Provide the (x, y) coordinate of the cell's center where the given text is located.  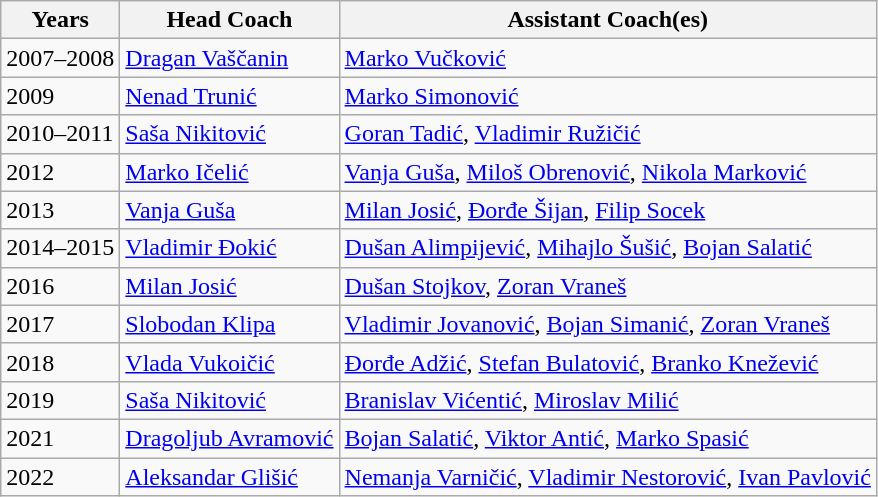
2021 (60, 438)
Years (60, 20)
2007–2008 (60, 58)
Branislav Vićentić, Miroslav Milić (608, 400)
Head Coach (230, 20)
Marko Simonović (608, 96)
2010–2011 (60, 134)
Vlada Vukoičić (230, 362)
Vladimir Đokić (230, 248)
Vanja Guša, Miloš Obrenović, Nikola Marković (608, 172)
Milan Josić, Đorđe Šijan, Filip Socek (608, 210)
Assistant Coach(es) (608, 20)
2014–2015 (60, 248)
Đorđe Adžić, Stefan Bulatović, Branko Knežević (608, 362)
2017 (60, 324)
Dušan Alimpijević, Mihajlo Šušić, Bojan Salatić (608, 248)
Milan Josić (230, 286)
2018 (60, 362)
Goran Tadić, Vladimir Ružičić (608, 134)
Bojan Salatić, Viktor Antić, Marko Spasić (608, 438)
Nemanja Varničić, Vladimir Nestorović, Ivan Pavlović (608, 477)
2016 (60, 286)
2019 (60, 400)
Nenad Trunić (230, 96)
Dragan Vaščanin (230, 58)
Dušan Stojkov, Zoran Vraneš (608, 286)
Dragoljub Avramović (230, 438)
Aleksandar Glišić (230, 477)
Vladimir Jovanović, Bojan Simanić, Zoran Vraneš (608, 324)
2013 (60, 210)
2009 (60, 96)
2022 (60, 477)
Marko Ičelić (230, 172)
Slobodan Klipa (230, 324)
2012 (60, 172)
Vanja Guša (230, 210)
Marko Vučković (608, 58)
